From the cell containing the given text, extract its center point as (X, Y) coordinate. 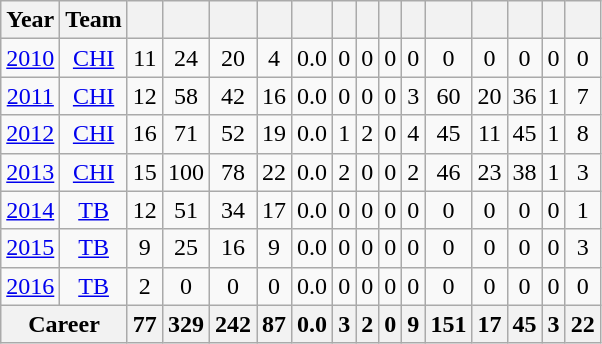
52 (232, 134)
46 (448, 172)
38 (524, 172)
23 (490, 172)
25 (186, 248)
77 (144, 324)
87 (274, 324)
Career (64, 324)
2015 (30, 248)
2011 (30, 96)
100 (186, 172)
60 (448, 96)
2016 (30, 286)
51 (186, 210)
34 (232, 210)
329 (186, 324)
242 (232, 324)
19 (274, 134)
8 (582, 134)
Year (30, 20)
2014 (30, 210)
15 (144, 172)
71 (186, 134)
24 (186, 58)
42 (232, 96)
78 (232, 172)
58 (186, 96)
2010 (30, 58)
7 (582, 96)
151 (448, 324)
2012 (30, 134)
36 (524, 96)
Team (94, 20)
2013 (30, 172)
